Output the [x, y] coordinate of the center of the cell containing the given text.  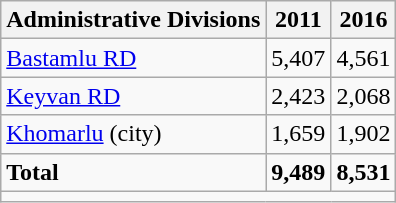
2,068 [364, 96]
2011 [298, 20]
9,489 [298, 172]
Total [134, 172]
2,423 [298, 96]
8,531 [364, 172]
4,561 [364, 58]
5,407 [298, 58]
Khomarlu (city) [134, 134]
Bastamlu RD [134, 58]
Administrative Divisions [134, 20]
2016 [364, 20]
1,902 [364, 134]
Keyvan RD [134, 96]
1,659 [298, 134]
